Find where the given text appears and provide that cell's center as (x, y) coordinate. 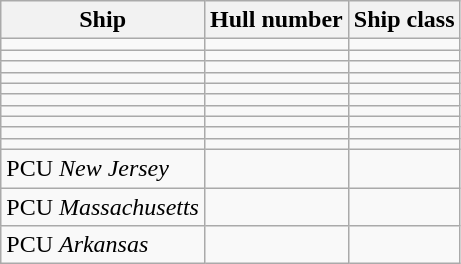
PCU Massachusetts (103, 207)
PCU New Jersey (103, 168)
Ship class (404, 20)
PCU Arkansas (103, 245)
Ship (103, 20)
Hull number (276, 20)
